Return [x, y] of the center of cell containing provided text 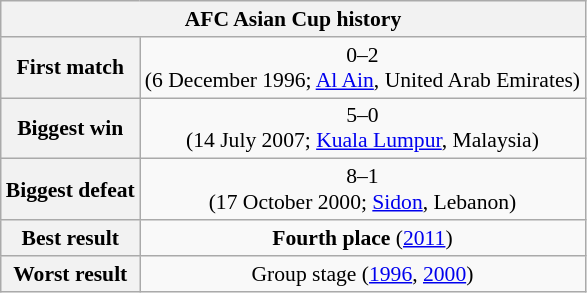
Fourth place (2011) [362, 238]
First match [70, 68]
Biggest win [70, 128]
0–2 (6 December 1996; Al Ain, United Arab Emirates) [362, 68]
Biggest defeat [70, 190]
Worst result [70, 274]
Best result [70, 238]
AFC Asian Cup history [293, 19]
8–1 (17 October 2000; Sidon, Lebanon) [362, 190]
Group stage (1996, 2000) [362, 274]
5–0 (14 July 2007; Kuala Lumpur, Malaysia) [362, 128]
